Extract the (X, Y) coordinate from the center of the cell holding the provided text.  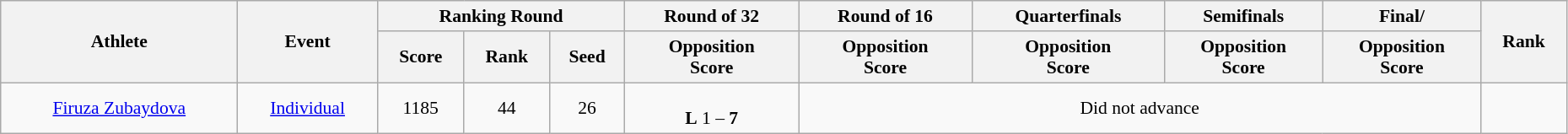
Ranking Round (501, 16)
L 1 – 7 (712, 108)
1185 (420, 108)
44 (506, 108)
26 (587, 108)
Final/ (1402, 16)
Seed (587, 57)
Semifinals (1243, 16)
Event (308, 42)
Quarterfinals (1068, 16)
Score (420, 57)
Round of 16 (886, 16)
Individual (308, 108)
Did not advance (1140, 108)
Round of 32 (712, 16)
Athlete (120, 42)
Firuza Zubaydova (120, 108)
